Provide the (x, y) coordinate of the cell's center where the given text is located.  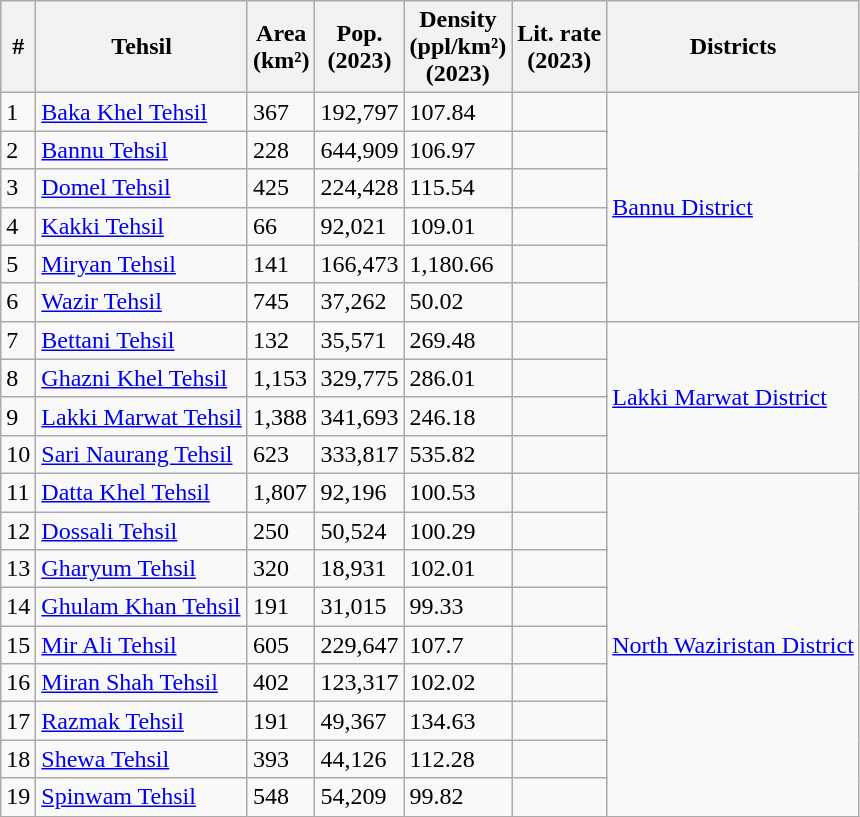
535.82 (458, 454)
Sari Naurang Tehsil (142, 454)
31,015 (360, 607)
5 (18, 264)
Lakki Marwat District (734, 397)
50.02 (458, 302)
548 (281, 797)
4 (18, 226)
19 (18, 797)
Gharyum Tehsil (142, 569)
37,262 (360, 302)
Lit. rate(2023) (560, 47)
115.54 (458, 188)
Shewa Tehsil (142, 759)
Lakki Marwat Tehsil (142, 416)
North Waziristan District (734, 644)
228 (281, 150)
49,367 (360, 721)
Razmak Tehsil (142, 721)
Districts (734, 47)
192,797 (360, 112)
166,473 (360, 264)
Spinwam Tehsil (142, 797)
1,807 (281, 492)
2 (18, 150)
123,317 (360, 683)
109.01 (458, 226)
92,021 (360, 226)
329,775 (360, 378)
141 (281, 264)
1,153 (281, 378)
9 (18, 416)
35,571 (360, 340)
99.33 (458, 607)
Dossali Tehsil (142, 531)
92,196 (360, 492)
15 (18, 645)
Bettani Tehsil (142, 340)
269.48 (458, 340)
102.02 (458, 683)
605 (281, 645)
Datta Khel Tehsil (142, 492)
224,428 (360, 188)
13 (18, 569)
107.7 (458, 645)
367 (281, 112)
14 (18, 607)
99.82 (458, 797)
425 (281, 188)
Density(ppl/km²)(2023) (458, 47)
Domel Tehsil (142, 188)
Miran Shah Tehsil (142, 683)
Baka Khel Tehsil (142, 112)
Mir Ali Tehsil (142, 645)
Area(km²) (281, 47)
Bannu District (734, 207)
134.63 (458, 721)
17 (18, 721)
106.97 (458, 150)
66 (281, 226)
Tehsil (142, 47)
250 (281, 531)
246.18 (458, 416)
393 (281, 759)
745 (281, 302)
Bannu Tehsil (142, 150)
Ghulam Khan Tehsil (142, 607)
402 (281, 683)
11 (18, 492)
100.29 (458, 531)
Kakki Tehsil (142, 226)
100.53 (458, 492)
132 (281, 340)
Wazir Tehsil (142, 302)
10 (18, 454)
16 (18, 683)
50,524 (360, 531)
112.28 (458, 759)
18,931 (360, 569)
1,388 (281, 416)
# (18, 47)
18 (18, 759)
102.01 (458, 569)
229,647 (360, 645)
1 (18, 112)
1,180.66 (458, 264)
333,817 (360, 454)
623 (281, 454)
286.01 (458, 378)
6 (18, 302)
54,209 (360, 797)
7 (18, 340)
Ghazni Khel Tehsil (142, 378)
3 (18, 188)
8 (18, 378)
320 (281, 569)
12 (18, 531)
Miryan Tehsil (142, 264)
107.84 (458, 112)
Pop.(2023) (360, 47)
644,909 (360, 150)
341,693 (360, 416)
44,126 (360, 759)
